Scan for the cell matching the given text and deliver its (x, y) coordinate at center. 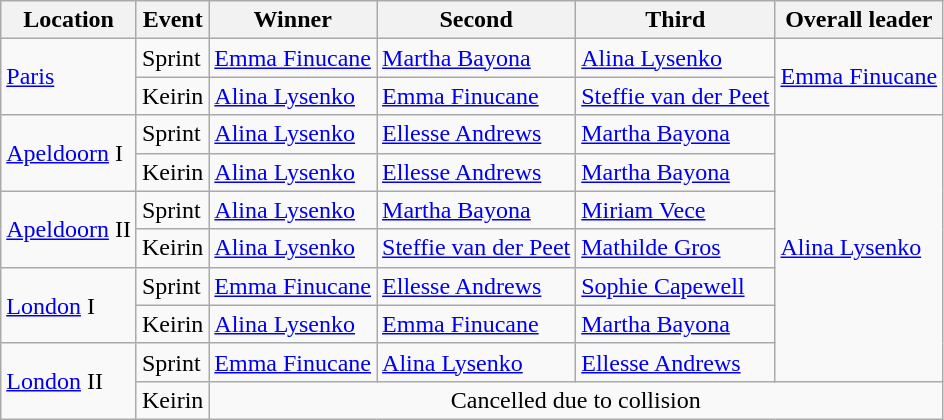
Third (676, 20)
Miriam Vece (676, 210)
Apeldoorn II (69, 229)
Second (476, 20)
Apeldoorn I (69, 153)
Overall leader (859, 20)
Location (69, 20)
Cancelled due to collision (576, 400)
Paris (69, 77)
Sophie Capewell (676, 286)
London II (69, 381)
Mathilde Gros (676, 248)
Event (172, 20)
Winner (293, 20)
London I (69, 305)
